Return (x, y) of the center of cell containing provided text 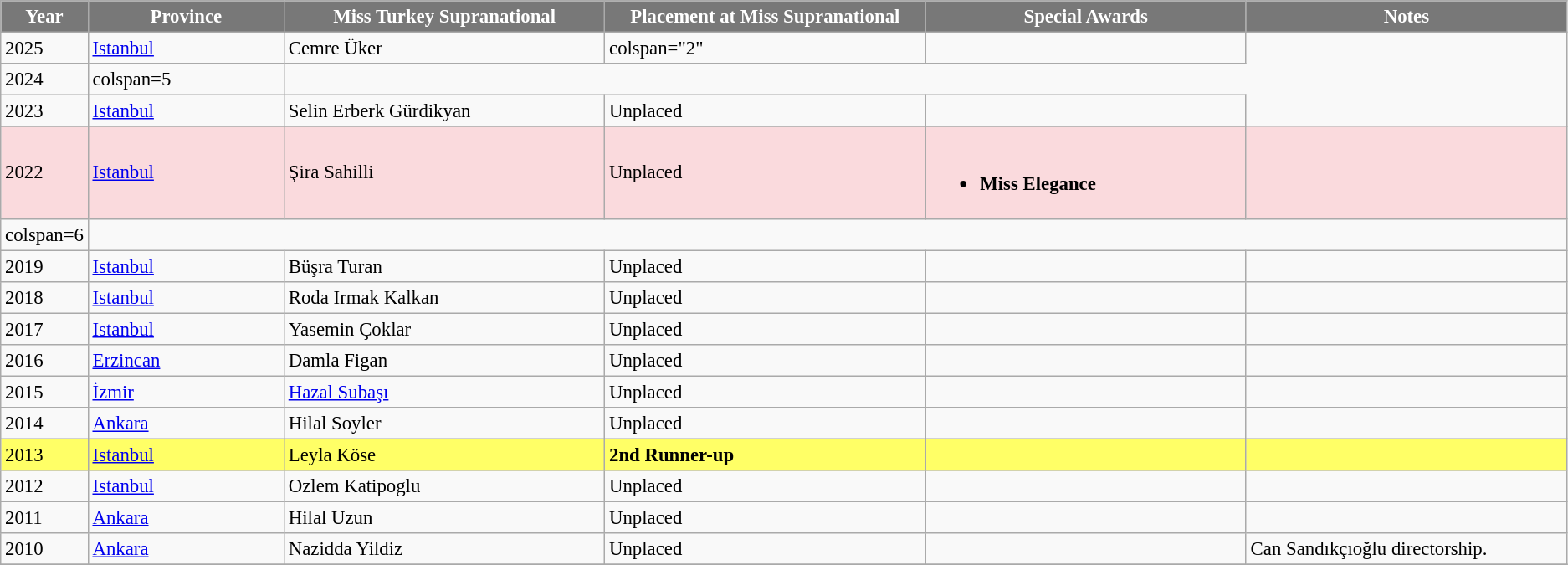
Damla Figan (443, 361)
Yasemin Çoklar (443, 329)
Special Awards (1086, 17)
2018 (44, 298)
Notes (1406, 17)
Hazal Subaşı (443, 392)
Nazidda Yildiz (443, 549)
Hilal Soyler (443, 424)
2015 (44, 392)
2019 (44, 266)
2024 (44, 80)
Ozlem Katipoglu (443, 486)
Hilal Uzun (443, 518)
2012 (44, 486)
Leyla Köse (443, 455)
Roda Irmak Kalkan (443, 298)
colspan=6 (44, 234)
2nd Runner-up (765, 455)
Cemre Üker (443, 49)
2017 (44, 329)
Erzincan (186, 361)
2022 (44, 172)
2011 (44, 518)
Can Sandıkçıoğlu directorship. (1406, 549)
colspan="2" (765, 49)
2010 (44, 549)
Selin Erberk Gürdikyan (443, 111)
İzmir (186, 392)
2023 (44, 111)
colspan=5 (186, 80)
Büşra Turan (443, 266)
Placement at Miss Supranational (765, 17)
2016 (44, 361)
Miss Elegance (1086, 172)
2013 (44, 455)
2025 (44, 49)
Year (44, 17)
2014 (44, 424)
Miss Turkey Supranational (443, 17)
Province (186, 17)
Şira Sahilli (443, 172)
